Determine the [x, y] coordinate at the center of the cell enclosing the given text.  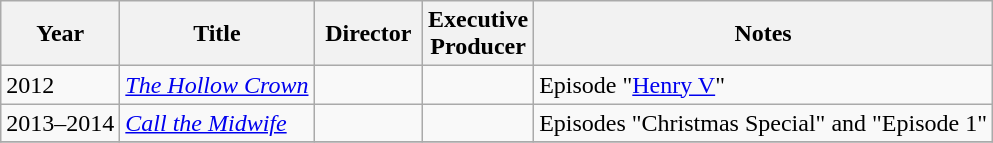
Year [60, 34]
ExecutiveProducer [478, 34]
Notes [764, 34]
Episode "Henry V" [764, 85]
2013–2014 [60, 123]
Title [217, 34]
2012 [60, 85]
Call the Midwife [217, 123]
Director [368, 34]
The Hollow Crown [217, 85]
Episodes "Christmas Special" and "Episode 1" [764, 123]
